Pinpoint the cell where the given text exists, returning its (X, Y) midpoint coordinate. 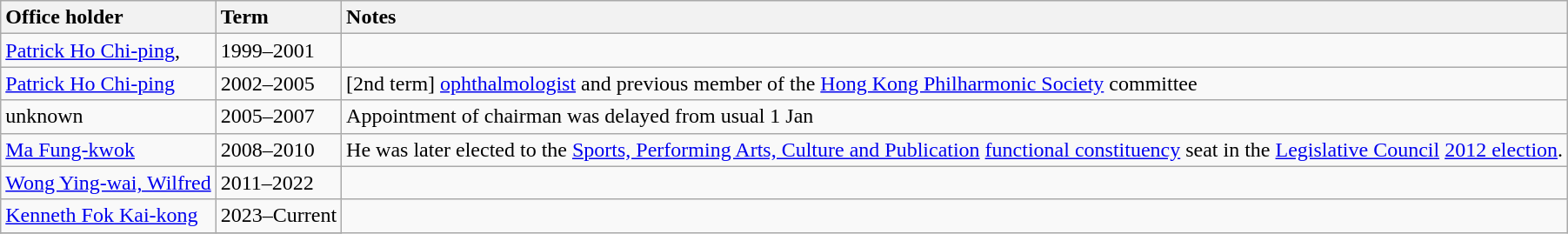
Ma Fung-kwok (108, 150)
2011–2022 (278, 183)
2023–Current (278, 216)
Patrick Ho Chi-ping, (108, 50)
[2nd term] ophthalmologist and previous member of the Hong Kong Philharmonic Society committee (955, 84)
Term (278, 17)
Office holder (108, 17)
2008–2010 (278, 150)
1999–2001 (278, 50)
Appointment of chairman was delayed from usual 1 Jan (955, 117)
He was later elected to the Sports, Performing Arts, Culture and Publication functional constituency seat in the Legislative Council 2012 election. (955, 150)
2005–2007 (278, 117)
Kenneth Fok Kai-kong (108, 216)
unknown (108, 117)
Wong Ying-wai, Wilfred (108, 183)
Patrick Ho Chi-ping (108, 84)
Notes (955, 17)
2002–2005 (278, 84)
